Search for the cell housing the specified text and yield its (X, Y) center coordinate. 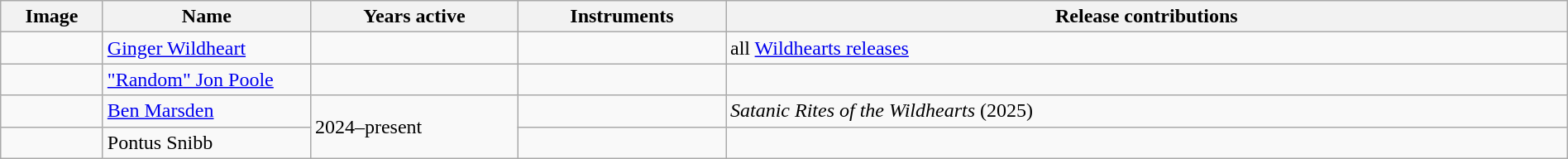
Image (52, 17)
all Wildhearts releases (1147, 48)
Satanic Rites of the Wildhearts (2025) (1147, 111)
Name (207, 17)
"Random" Jon Poole (207, 79)
Release contributions (1147, 17)
2024–present (414, 127)
Instruments (622, 17)
Pontus Snibb (207, 142)
Ginger Wildheart (207, 48)
Years active (414, 17)
Ben Marsden (207, 111)
